From the cell containing the given text, extract its center point as [x, y] coordinate. 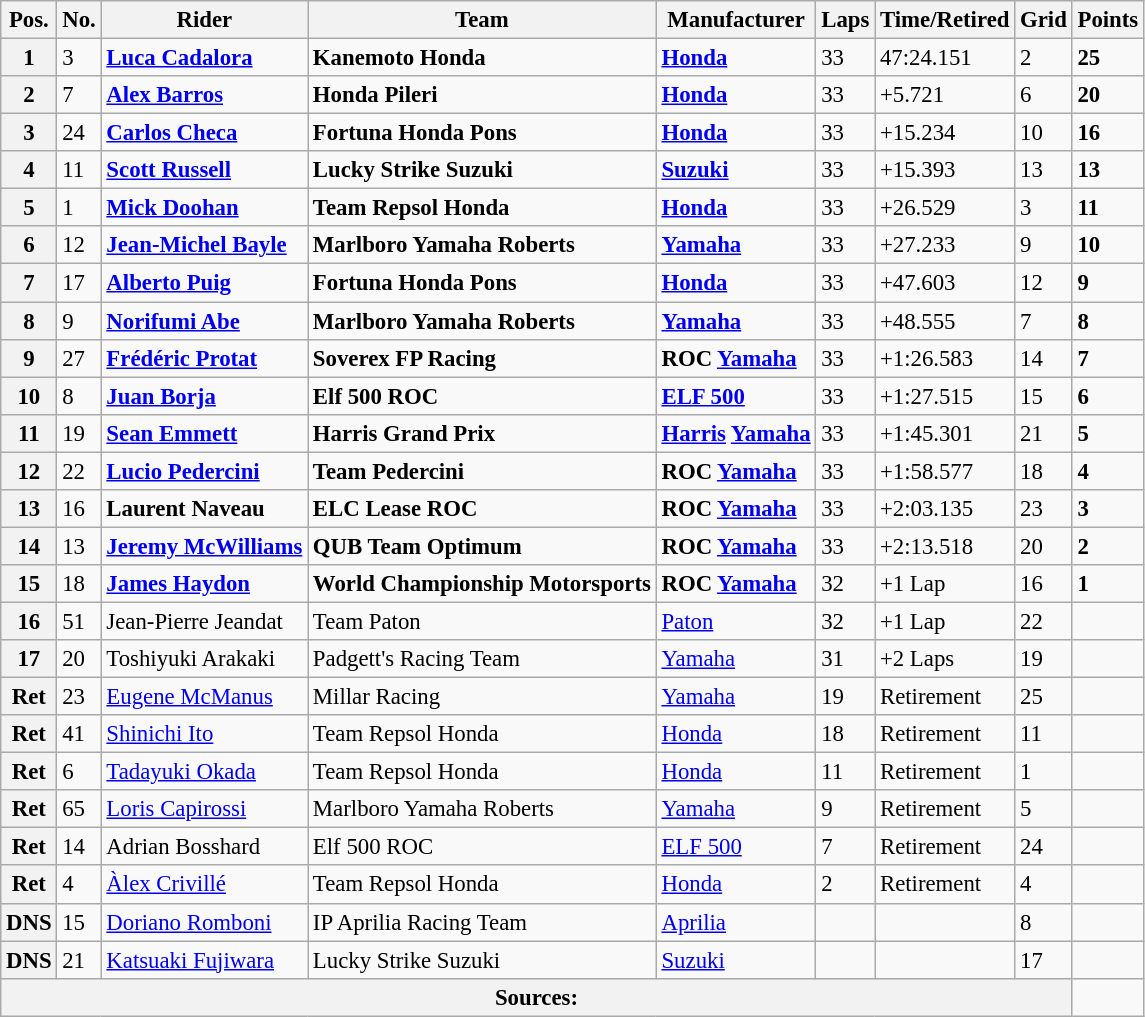
Doriano Romboni [204, 922]
Alberto Puig [204, 283]
Tadayuki Okada [204, 772]
Padgett's Racing Team [482, 659]
Jean-Pierre Jeandat [204, 621]
+2 Laps [945, 659]
Millar Racing [482, 697]
Scott Russell [204, 170]
Laps [846, 20]
Toshiyuki Arakaki [204, 659]
27 [79, 358]
Laurent Naveau [204, 509]
+27.233 [945, 245]
Alex Barros [204, 95]
Grid [1044, 20]
Points [1108, 20]
Jean-Michel Bayle [204, 245]
Team Paton [482, 621]
Rider [204, 20]
Sources: [536, 997]
World Championship Motorsports [482, 584]
Aprilia [736, 922]
QUB Team Optimum [482, 546]
Katsuaki Fujiwara [204, 960]
Mick Doohan [204, 208]
Harris Yamaha [736, 433]
Team [482, 20]
Àlex Crivillé [204, 885]
+48.555 [945, 321]
51 [79, 621]
Shinichi Ito [204, 734]
47:24.151 [945, 58]
Kanemoto Honda [482, 58]
+15.234 [945, 133]
IP Aprilia Racing Team [482, 922]
ELC Lease ROC [482, 509]
+26.529 [945, 208]
Lucio Pedercini [204, 471]
+2:13.518 [945, 546]
Honda Pileri [482, 95]
Norifumi Abe [204, 321]
Adrian Bosshard [204, 847]
Loris Capirossi [204, 809]
+2:03.135 [945, 509]
Pos. [29, 20]
Jeremy McWilliams [204, 546]
Luca Cadalora [204, 58]
Harris Grand Prix [482, 433]
Sean Emmett [204, 433]
+1:26.583 [945, 358]
Frédéric Protat [204, 358]
+1:27.515 [945, 396]
Eugene McManus [204, 697]
James Haydon [204, 584]
65 [79, 809]
+1:58.577 [945, 471]
+47.603 [945, 283]
No. [79, 20]
Time/Retired [945, 20]
Paton [736, 621]
31 [846, 659]
+1:45.301 [945, 433]
Carlos Checa [204, 133]
41 [79, 734]
Team Pedercini [482, 471]
Juan Borja [204, 396]
Manufacturer [736, 20]
+5.721 [945, 95]
+15.393 [945, 170]
Soverex FP Racing [482, 358]
